Return (x, y) of the center of cell containing provided text 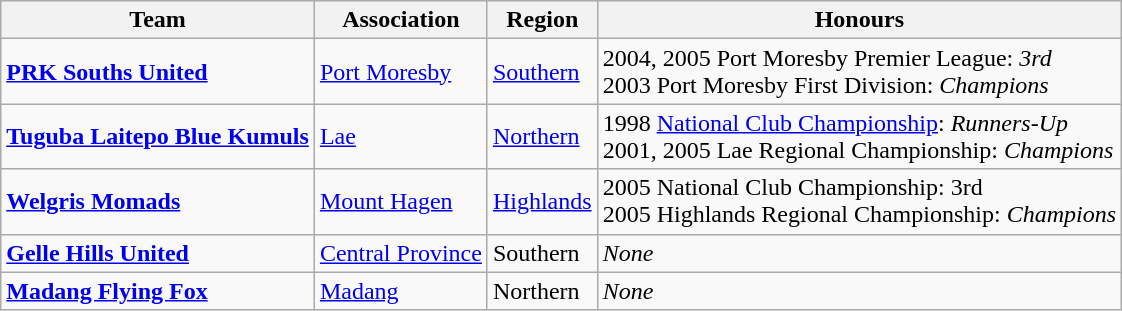
Mount Hagen (400, 202)
Honours (859, 20)
Madang (400, 291)
Association (400, 20)
Highlands (542, 202)
Team (158, 20)
Gelle Hills United (158, 253)
2005 National Club Championship: 3rd2005 Highlands Regional Championship: Champions (859, 202)
Lae (400, 136)
Tuguba Laitepo Blue Kumuls (158, 136)
Welgris Momads (158, 202)
1998 National Club Championship: Runners-Up2001, 2005 Lae Regional Championship: Champions (859, 136)
Region (542, 20)
PRK Souths United (158, 72)
Central Province (400, 253)
Madang Flying Fox (158, 291)
Port Moresby (400, 72)
2004, 2005 Port Moresby Premier League: 3rd2003 Port Moresby First Division: Champions (859, 72)
